Identify which cell holds the provided text, then report its [x, y] central coordinate. 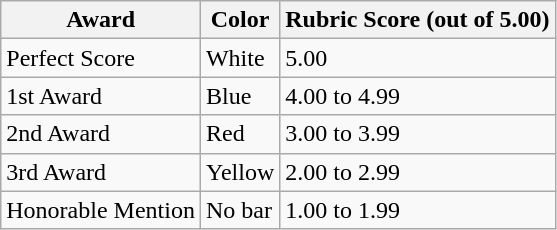
3rd Award [101, 172]
No bar [240, 210]
Blue [240, 96]
1st Award [101, 96]
2.00 to 2.99 [418, 172]
Award [101, 20]
1.00 to 1.99 [418, 210]
Honorable Mention [101, 210]
2nd Award [101, 134]
4.00 to 4.99 [418, 96]
Perfect Score [101, 58]
White [240, 58]
5.00 [418, 58]
3.00 to 3.99 [418, 134]
Rubric Score (out of 5.00) [418, 20]
Yellow [240, 172]
Color [240, 20]
Red [240, 134]
